Determine the (X, Y) coordinate at the center of the cell enclosing the given text.  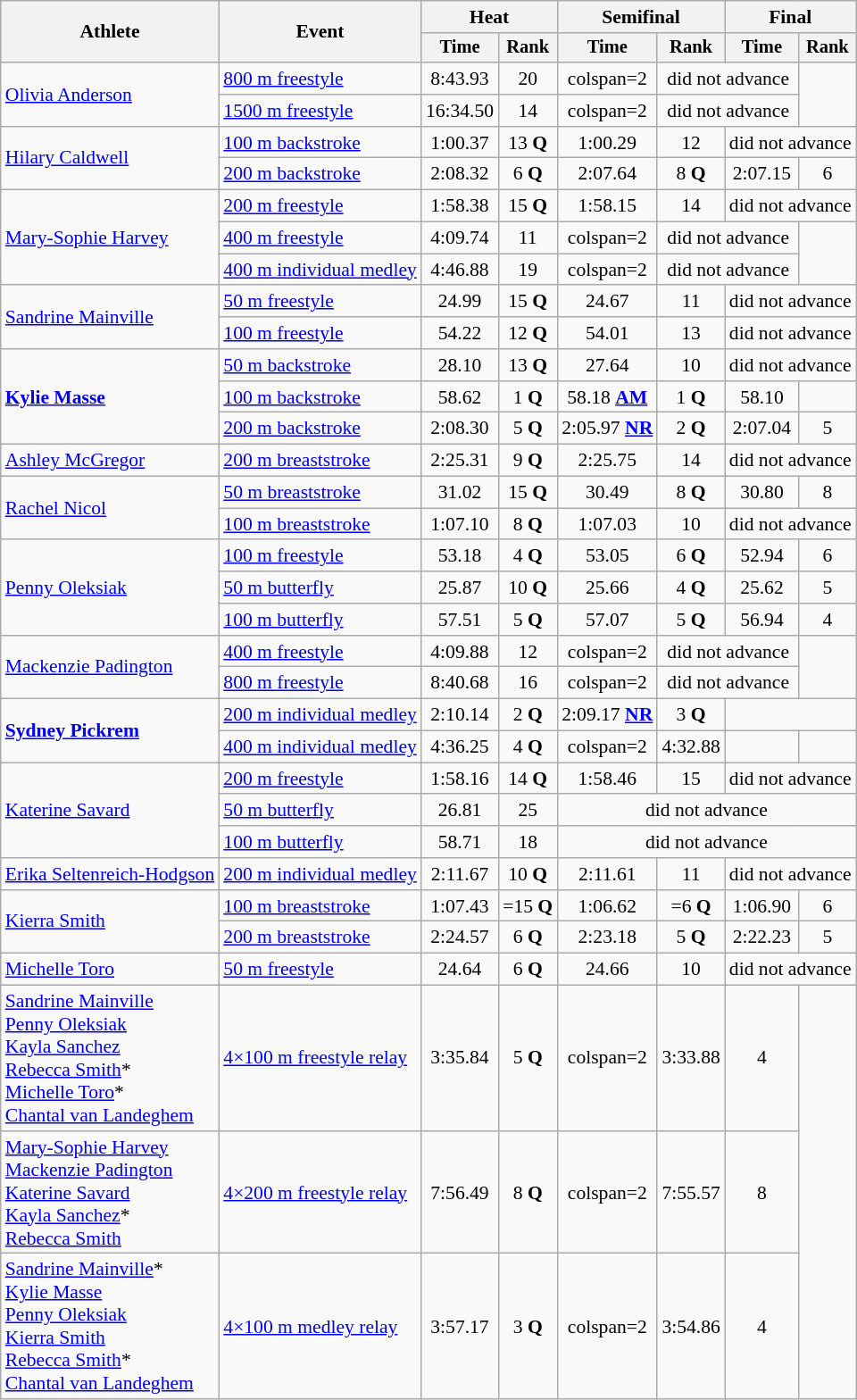
Athlete (111, 32)
2:09.17 NR (607, 715)
30.80 (762, 493)
3:35.84 (460, 1059)
2:07.64 (607, 174)
13 (691, 333)
50 m breaststroke (320, 493)
4:32.88 (691, 747)
53.05 (607, 556)
1:00.29 (607, 143)
2:24.57 (460, 937)
1:07.10 (460, 524)
Mackenzie Padington (111, 668)
2:10.14 (460, 715)
2:25.75 (607, 461)
16 (528, 683)
Ashley McGregor (111, 461)
2:11.67 (460, 874)
15 (691, 779)
Erika Seltenreich-Hodgson (111, 874)
8:43.93 (460, 79)
31.02 (460, 493)
4×100 m freestyle relay (320, 1059)
Sydney Pickrem (111, 730)
1:00.37 (460, 143)
2:05.97 NR (607, 429)
25 (528, 811)
1500 m freestyle (320, 111)
57.51 (460, 620)
Olivia Anderson (111, 95)
Kierra Smith (111, 921)
7:55.57 (691, 1193)
58.71 (460, 842)
24.67 (607, 302)
1:07.43 (460, 906)
3:57.17 (460, 1327)
1:06.90 (762, 906)
16:34.50 (460, 111)
4×100 m medley relay (320, 1327)
2:22.23 (762, 937)
58.62 (460, 397)
Mary-Sophie HarveyMackenzie PadingtonKaterine SavardKayla Sanchez*Rebecca Smith (111, 1193)
25.87 (460, 587)
12 Q (528, 333)
2:07.15 (762, 174)
1:06.62 (607, 906)
30.49 (607, 493)
Michelle Toro (111, 970)
56.94 (762, 620)
Sandrine MainvillePenny OleksiakKayla SanchezRebecca Smith*Michelle Toro*Chantal van Landeghem (111, 1059)
25.62 (762, 587)
4:09.74 (460, 238)
Katerine Savard (111, 811)
4:09.88 (460, 652)
24.66 (607, 970)
4:46.88 (460, 270)
1:58.46 (607, 779)
4×200 m freestyle relay (320, 1193)
2:08.32 (460, 174)
4:36.25 (460, 747)
54.22 (460, 333)
53.18 (460, 556)
Penny Oleksiak (111, 587)
24.64 (460, 970)
54.01 (607, 333)
=15 Q (528, 906)
Rachel Nicol (111, 509)
Mary-Sophie Harvey (111, 237)
20 (528, 79)
1:07.03 (607, 524)
14 Q (528, 779)
7:56.49 (460, 1193)
Semifinal (641, 17)
58.18 AM (607, 397)
27.64 (607, 365)
57.07 (607, 620)
3:54.86 (691, 1327)
Kylie Masse (111, 396)
2:08.30 (460, 429)
9 Q (528, 461)
Sandrine Mainville (111, 318)
24.99 (460, 302)
19 (528, 270)
26.81 (460, 811)
52.94 (762, 556)
=6 Q (691, 906)
58.10 (762, 397)
50 m backstroke (320, 365)
2:23.18 (607, 937)
Final (791, 17)
25.66 (607, 587)
2:25.31 (460, 461)
8:40.68 (460, 683)
3:33.88 (691, 1059)
28.10 (460, 365)
2:11.61 (607, 874)
1:58.16 (460, 779)
Hilary Caldwell (111, 159)
Sandrine Mainville*Kylie MassePenny OleksiakKierra SmithRebecca Smith*Chantal van Landeghem (111, 1327)
Heat (489, 17)
18 (528, 842)
1:58.15 (607, 206)
Event (320, 32)
1:58.38 (460, 206)
2:07.04 (762, 429)
